From the cell containing the given text, extract its center point as (X, Y) coordinate. 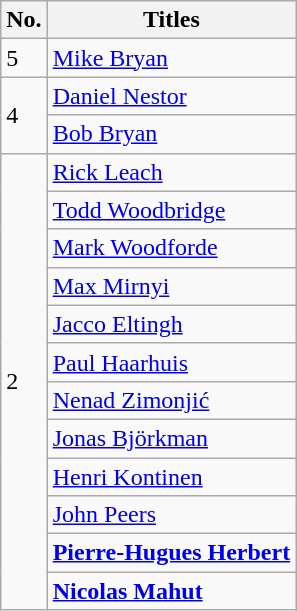
Jonas Björkman (172, 438)
Henri Kontinen (172, 477)
Paul Haarhuis (172, 362)
Rick Leach (172, 172)
Daniel Nestor (172, 96)
Titles (172, 20)
Nenad Zimonjić (172, 400)
Mike Bryan (172, 58)
Jacco Eltingh (172, 324)
Nicolas Mahut (172, 591)
Mark Woodforde (172, 248)
John Peers (172, 515)
Todd Woodbridge (172, 210)
2 (24, 382)
Bob Bryan (172, 134)
Max Mirnyi (172, 286)
No. (24, 20)
5 (24, 58)
Pierre-Hugues Herbert (172, 553)
4 (24, 115)
